For the text-containing cell, return its midpoint in [x, y] coordinate format. 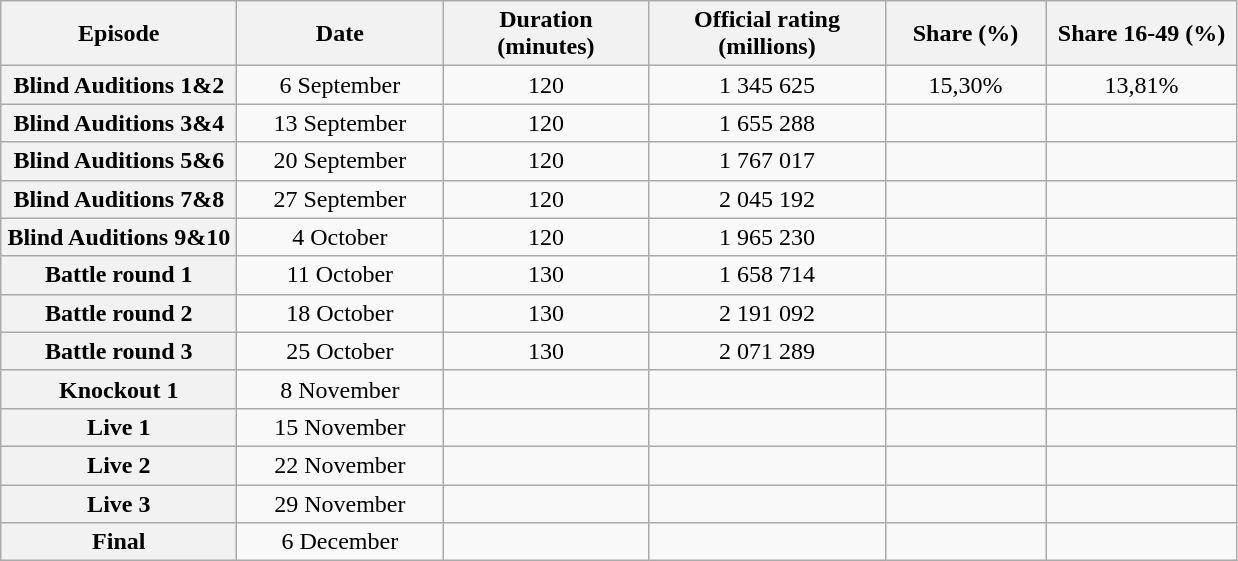
1 767 017 [767, 161]
Live 3 [119, 503]
13 September [340, 123]
Blind Auditions 5&6 [119, 161]
Live 1 [119, 427]
Blind Auditions 9&10 [119, 237]
Battle round 2 [119, 313]
Duration (minutes) [546, 34]
2 191 092 [767, 313]
Battle round 3 [119, 351]
Blind Auditions 1&2 [119, 85]
Date [340, 34]
22 November [340, 465]
15,30% [966, 85]
8 November [340, 389]
Share (%) [966, 34]
2 045 192 [767, 199]
Knockout 1 [119, 389]
Blind Auditions 3&4 [119, 123]
29 November [340, 503]
Episode [119, 34]
6 September [340, 85]
15 November [340, 427]
Battle round 1 [119, 275]
18 October [340, 313]
2 071 289 [767, 351]
11 October [340, 275]
25 October [340, 351]
1 345 625 [767, 85]
Official rating(millions) [767, 34]
1 655 288 [767, 123]
Final [119, 542]
13,81% [1142, 85]
4 October [340, 237]
6 December [340, 542]
20 September [340, 161]
Live 2 [119, 465]
1 965 230 [767, 237]
Share 16-49 (%) [1142, 34]
1 658 714 [767, 275]
Blind Auditions 7&8 [119, 199]
27 September [340, 199]
